Pinpoint the cell where the given text exists, returning its (x, y) midpoint coordinate. 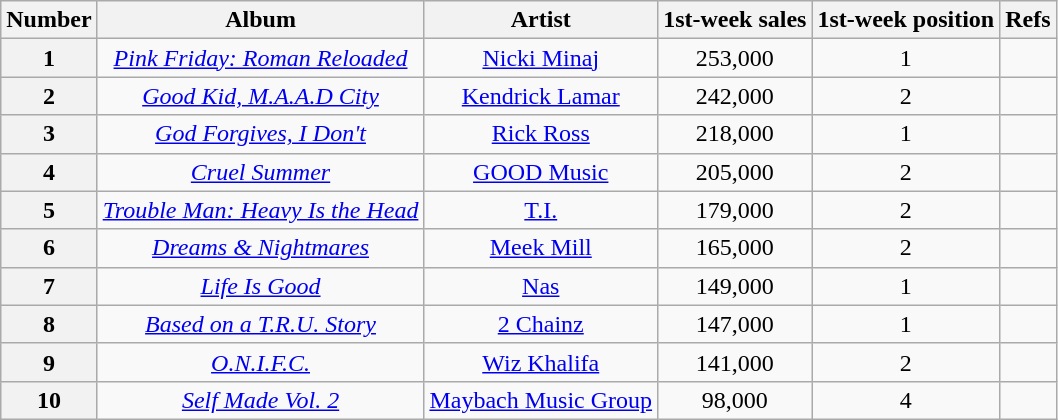
Wiz Khalifa (541, 362)
149,000 (735, 286)
Nas (541, 286)
8 (49, 324)
165,000 (735, 248)
141,000 (735, 362)
Rick Ross (541, 134)
205,000 (735, 172)
2 Chainz (541, 324)
Kendrick Lamar (541, 96)
Self Made Vol. 2 (260, 400)
Trouble Man: Heavy Is the Head (260, 210)
Based on a T.R.U. Story (260, 324)
5 (49, 210)
1st-week position (906, 20)
10 (49, 400)
Cruel Summer (260, 172)
242,000 (735, 96)
253,000 (735, 58)
GOOD Music (541, 172)
218,000 (735, 134)
Album (260, 20)
Dreams & Nightmares (260, 248)
Pink Friday: Roman Reloaded (260, 58)
Number (49, 20)
Meek Mill (541, 248)
3 (49, 134)
O.N.I.F.C. (260, 362)
T.I. (541, 210)
147,000 (735, 324)
Good Kid, M.A.A.D City (260, 96)
9 (49, 362)
Maybach Music Group (541, 400)
God Forgives, I Don't (260, 134)
7 (49, 286)
Artist (541, 20)
98,000 (735, 400)
179,000 (735, 210)
6 (49, 248)
Life Is Good (260, 286)
Refs (1028, 20)
Nicki Minaj (541, 58)
1st-week sales (735, 20)
